Search for the cell housing the specified text and yield its [X, Y] center coordinate. 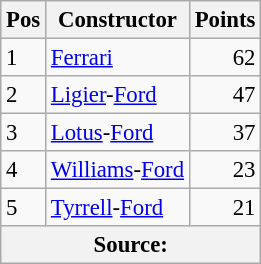
Williams-Ford [118, 170]
Lotus-Ford [118, 133]
Pos [24, 20]
5 [24, 208]
1 [24, 58]
Tyrrell-Ford [118, 208]
37 [224, 133]
4 [24, 170]
62 [224, 58]
Ferrari [118, 58]
Source: [131, 245]
47 [224, 95]
23 [224, 170]
2 [24, 95]
21 [224, 208]
Ligier-Ford [118, 95]
3 [24, 133]
Points [224, 20]
Constructor [118, 20]
